Pinpoint the cell where the given text exists, returning its [x, y] midpoint coordinate. 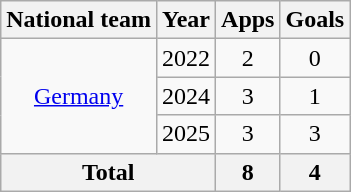
National team [79, 20]
Total [108, 172]
2025 [186, 134]
4 [315, 172]
2 [248, 58]
Apps [248, 20]
Goals [315, 20]
0 [315, 58]
8 [248, 172]
Germany [79, 96]
2024 [186, 96]
Year [186, 20]
1 [315, 96]
2022 [186, 58]
